Detect which cell encompasses the target text, then output its (x, y) center coordinate. 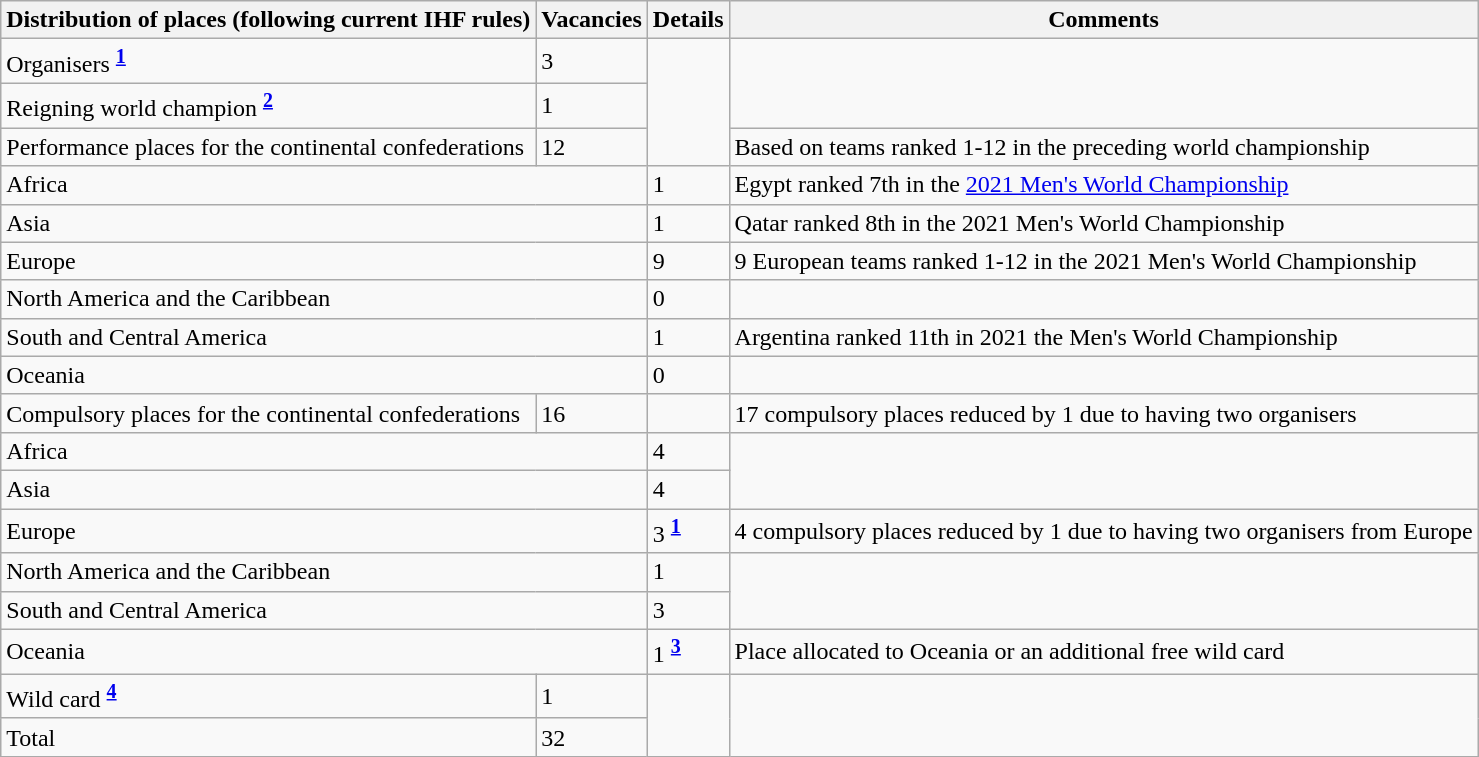
Argentina ranked 11th in 2021 the Men's World Championship (1104, 337)
Qatar ranked 8th in the 2021 Men's World Championship (1104, 223)
Distribution of places (following current IHF rules) (268, 20)
Place allocated to Oceania or an additional free wild card (1104, 652)
Total (268, 737)
12 (592, 147)
Organisers 1 (268, 62)
Egypt ranked 7th in the 2021 Men's World Championship (1104, 185)
Reigning world champion 2 (268, 106)
9 European teams ranked 1-12 in the 2021 Men's World Championship (1104, 261)
Vacancies (592, 20)
32 (592, 737)
Wild card 4 (268, 696)
Details (688, 20)
17 compulsory places reduced by 1 due to having two organisers (1104, 413)
3 1 (688, 532)
Performance places for the continental confederations (268, 147)
Compulsory places for the continental confederations (268, 413)
Based on teams ranked 1-12 in the preceding world championship (1104, 147)
1 3 (688, 652)
4 compulsory places reduced by 1 due to having two organisers from Europe (1104, 532)
16 (592, 413)
Comments (1104, 20)
9 (688, 261)
